Identify which cell holds the provided text, then report its [X, Y] central coordinate. 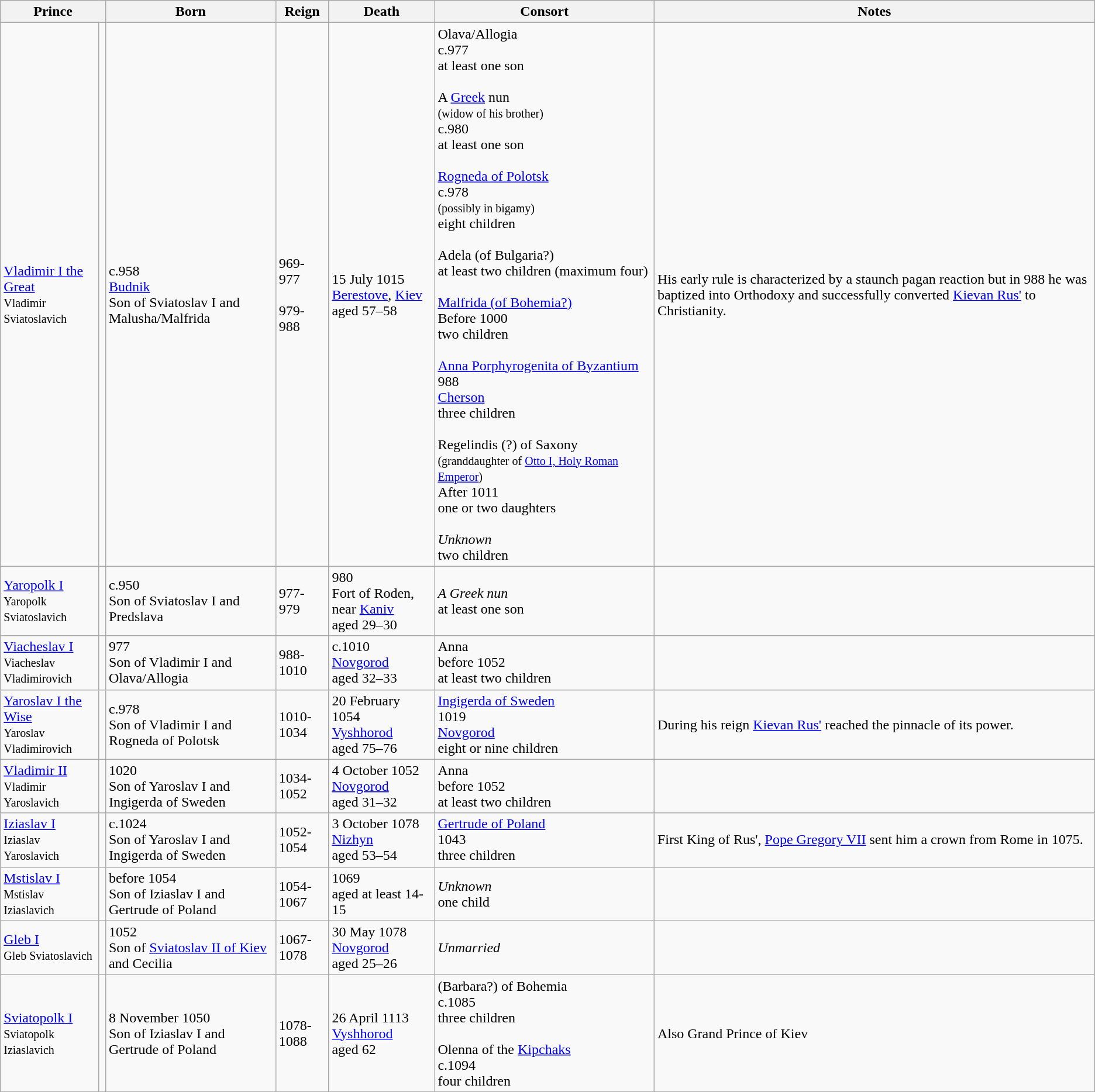
Gleb IGleb Sviatoslavich [50, 948]
c.1024Son of Yaroslav I and Ingigerda of Sweden [191, 840]
1052-1054 [302, 840]
988-1010 [302, 663]
1054-1067 [302, 894]
3 October 1078Nizhynaged 53–54 [381, 840]
Death [381, 12]
Viacheslav IViacheslav Vladimirovich [50, 663]
Prince [53, 12]
A Greek nunat least one son [544, 601]
4 October 1052Novgorodaged 31–32 [381, 786]
Vladimir IIVladimir Yaroslavich [50, 786]
Sviatopolk ISviatopolk Iziaslavich [50, 1033]
Mstislav IMstislav Iziaslavich [50, 894]
Notes [874, 12]
Born [191, 12]
26 April 1113Vyshhorodaged 62 [381, 1033]
Reign [302, 12]
c.958BudnikSon of Sviatoslav I and Malusha/Malfrida [191, 295]
15 July 1015Berestove, Kiev aged 57–58 [381, 295]
Gertrude of Poland1043three children [544, 840]
1069aged at least 14-15 [381, 894]
1067-1078 [302, 948]
969-977979-988 [302, 295]
1020Son of Yaroslav I and Ingigerda of Sweden [191, 786]
c.978Son of Vladimir I and Rogneda of Polotsk [191, 724]
before 1054Son of Iziaslav I and Gertrude of Poland [191, 894]
c.1010Novgorodaged 32–33 [381, 663]
8 November 1050Son of Iziaslav I and Gertrude of Poland [191, 1033]
20 February 1054Vyshhorodaged 75–76 [381, 724]
Unmarried [544, 948]
1034-1052 [302, 786]
977Son of Vladimir I and Olava/Allogia [191, 663]
1078-1088 [302, 1033]
1010-1034 [302, 724]
Ingigerda of Sweden1019Novgorodeight or nine children [544, 724]
Iziaslav IIziaslav Yaroslavich [50, 840]
Yaroslav I the WiseYaroslav Vladimirovich [50, 724]
First King of Rus', Pope Gregory VII sent him a crown from Rome in 1075. [874, 840]
Consort [544, 12]
977-979 [302, 601]
Vladimir I the GreatVladimir Sviatoslavich [50, 295]
Also Grand Prince of Kiev [874, 1033]
Unknownone child [544, 894]
c.950Son of Sviatoslav I and Predslava [191, 601]
Yaropolk IYaropolk Sviatoslavich [50, 601]
30 May 1078Novgorodaged 25–26 [381, 948]
1052Son of Sviatoslav II of Kiev and Cecilia [191, 948]
During his reign Kievan Rus' reached the pinnacle of its power. [874, 724]
980Fort of Roden, near Kanivaged 29–30 [381, 601]
(Barbara?) of Bohemiac.1085three childrenOlenna of the Kipchaksc.1094four children [544, 1033]
